Identify which cell holds the provided text, then report its (X, Y) central coordinate. 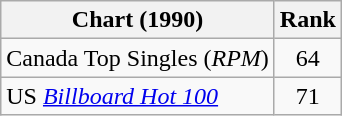
Rank (308, 20)
Canada Top Singles (RPM) (138, 58)
US Billboard Hot 100 (138, 96)
71 (308, 96)
Chart (1990) (138, 20)
64 (308, 58)
